Pinpoint the cell where the given text exists, returning its (X, Y) midpoint coordinate. 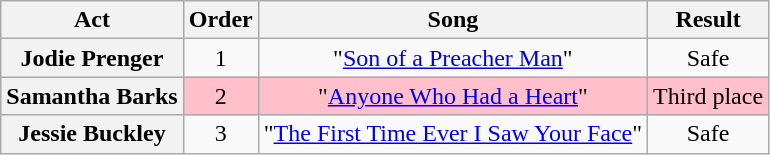
3 (220, 134)
"The First Time Ever I Saw Your Face" (452, 134)
Song (452, 20)
2 (220, 96)
Result (708, 20)
Act (92, 20)
1 (220, 58)
Order (220, 20)
"Anyone Who Had a Heart" (452, 96)
Third place (708, 96)
Samantha Barks (92, 96)
"Son of a Preacher Man" (452, 58)
Jodie Prenger (92, 58)
Jessie Buckley (92, 134)
